For the text-containing cell, return its midpoint in [x, y] coordinate format. 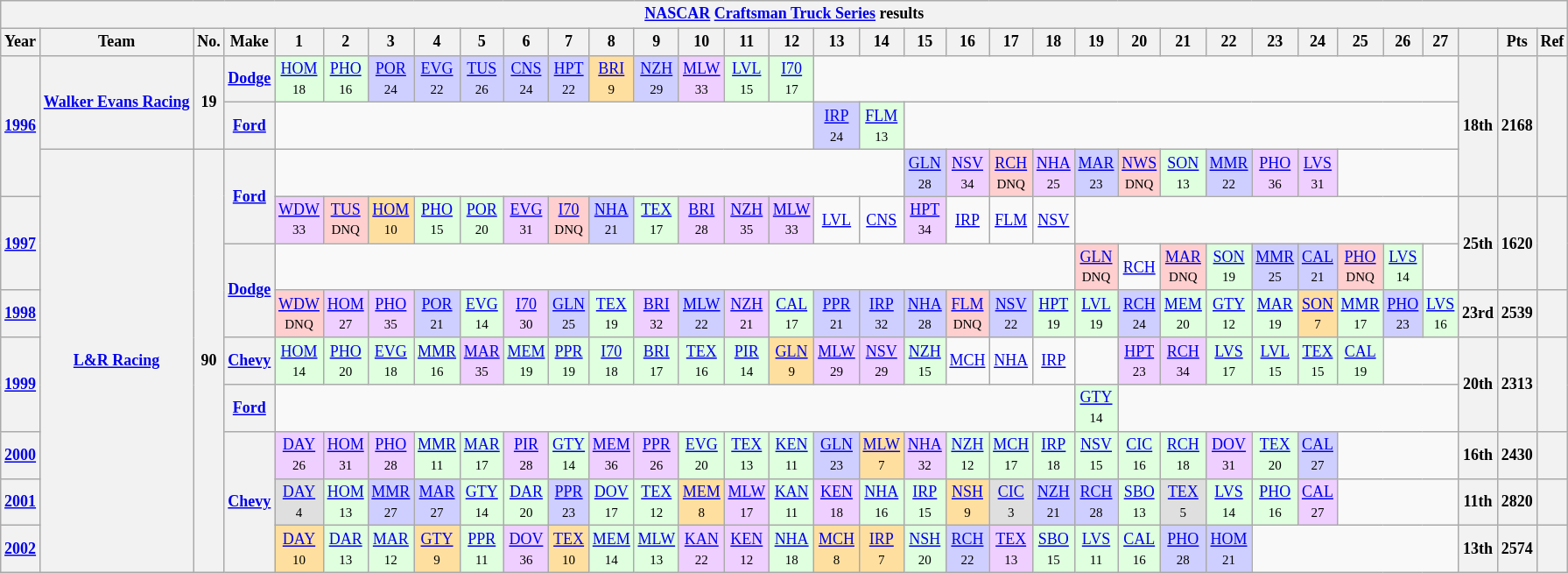
HOM18 [299, 79]
HPT34 [925, 220]
13th [1478, 549]
MCH [967, 361]
NHA16 [881, 502]
RCH34 [1184, 361]
RCHDNQ [1011, 173]
TUSDNQ [345, 220]
13 [837, 42]
Make [250, 42]
BRI17 [657, 361]
BRI28 [701, 220]
DOV36 [526, 549]
KEN12 [746, 549]
18th [1478, 126]
2168 [1516, 126]
2001 [21, 502]
LVS31 [1318, 173]
NHA [1011, 361]
TEX10 [569, 549]
LVS11 [1096, 549]
MCH8 [837, 549]
TEX19 [611, 314]
POR20 [482, 220]
NHA21 [611, 220]
NZH29 [657, 79]
MEM20 [1184, 314]
1998 [21, 314]
1997 [21, 244]
PHO20 [345, 361]
1999 [21, 384]
RCH24 [1140, 314]
NHA25 [1053, 173]
TEX16 [701, 361]
HOM27 [345, 314]
MAR17 [482, 455]
GLN28 [925, 173]
RCH28 [1096, 502]
PHO15 [438, 220]
HPT19 [1053, 314]
LVL19 [1096, 314]
SON7 [1318, 314]
MEM19 [526, 361]
2 [345, 42]
IRP18 [1053, 455]
HPT22 [569, 79]
BRI32 [657, 314]
MLW22 [701, 314]
MAR35 [482, 361]
20 [1140, 42]
TEX5 [1184, 502]
SON13 [1184, 173]
EVG18 [390, 361]
DOV31 [1229, 455]
MARDNQ [1184, 267]
EVG20 [701, 455]
CAL21 [1318, 267]
2002 [21, 549]
Year [21, 42]
EVG31 [526, 220]
Walker Evans Racing [116, 102]
16 [967, 42]
DOV17 [611, 502]
MMR16 [438, 361]
EVG22 [438, 79]
3 [390, 42]
SON19 [1229, 267]
WDWDNQ [299, 314]
LVS17 [1229, 361]
12 [791, 42]
CNS [881, 220]
DAR13 [345, 549]
CIC16 [1140, 455]
18 [1053, 42]
2820 [1516, 502]
21 [1184, 42]
17 [1011, 42]
MCH17 [1011, 455]
SBO13 [1140, 502]
IRP7 [881, 549]
KEN18 [837, 502]
No. [208, 42]
Pts [1516, 42]
GLN23 [837, 455]
23rd [1478, 314]
2313 [1516, 384]
PHO35 [390, 314]
25 [1361, 42]
PHO36 [1275, 173]
FLM13 [881, 126]
NSV15 [1096, 455]
MLW7 [881, 455]
SBO15 [1053, 549]
HOM10 [390, 220]
NSH20 [925, 549]
RCH18 [1184, 455]
IRP32 [881, 314]
MAR12 [390, 549]
PHO23 [1403, 314]
24 [1318, 42]
CAL16 [1140, 549]
I7030 [526, 314]
TEX12 [657, 502]
EVG14 [482, 314]
1 [299, 42]
DAR20 [526, 502]
2574 [1516, 549]
2430 [1516, 455]
CAL17 [791, 314]
HPT23 [1140, 361]
POR24 [390, 79]
TUS26 [482, 79]
GLN25 [569, 314]
DAY10 [299, 549]
MLW29 [837, 361]
NZH35 [746, 220]
LVL [837, 220]
MMR27 [390, 502]
GTY12 [1229, 314]
NASCAR Craftsman Truck Series results [784, 14]
5 [482, 42]
MMR11 [438, 455]
PPR23 [569, 502]
MMR22 [1229, 173]
PPR11 [482, 549]
6 [526, 42]
22 [1229, 42]
NZH12 [967, 455]
MMR25 [1275, 267]
CNS24 [526, 79]
25th [1478, 244]
I7018 [611, 361]
11th [1478, 502]
10 [701, 42]
KAN22 [701, 549]
Team [116, 42]
DAY26 [299, 455]
GLNDNQ [1096, 267]
IRP24 [837, 126]
MAR19 [1275, 314]
1620 [1516, 244]
MAR23 [1096, 173]
TEX20 [1275, 455]
FLMDNQ [967, 314]
CIC3 [1011, 502]
NHA32 [925, 455]
NZH15 [925, 361]
26 [1403, 42]
KAN11 [791, 502]
NSH9 [967, 502]
2000 [21, 455]
NSV [1053, 220]
9 [657, 42]
KEN11 [791, 455]
NHA28 [925, 314]
HOM31 [345, 455]
HOM14 [299, 361]
TEX15 [1318, 361]
IRP15 [925, 502]
14 [881, 42]
L&R Racing [116, 361]
HOM13 [345, 502]
27 [1441, 42]
PPR19 [569, 361]
MAR27 [438, 502]
PPR21 [837, 314]
PPR26 [657, 455]
Ref [1552, 42]
LVS16 [1441, 314]
NWSDNQ [1140, 173]
RCH [1140, 267]
8 [611, 42]
DAY4 [299, 502]
I70DNQ [569, 220]
PHODNQ [1361, 267]
PIR14 [746, 361]
MLW17 [746, 502]
23 [1275, 42]
HOM21 [1229, 549]
15 [925, 42]
MEM14 [611, 549]
RCH22 [967, 549]
4 [438, 42]
MEM36 [611, 455]
I7017 [791, 79]
TEX17 [657, 220]
GTY9 [438, 549]
GLN9 [791, 361]
16th [1478, 455]
NHA18 [791, 549]
MEM8 [701, 502]
20th [1478, 384]
FLM [1011, 220]
NSV34 [967, 173]
WDW33 [299, 220]
BRI9 [611, 79]
MMR17 [1361, 314]
2539 [1516, 314]
11 [746, 42]
CAL19 [1361, 361]
NSV22 [1011, 314]
PIR28 [526, 455]
POR21 [438, 314]
MLW13 [657, 549]
7 [569, 42]
90 [208, 361]
1996 [21, 126]
NSV29 [881, 361]
